Scan for the cell matching the given text and deliver its [x, y] coordinate at center. 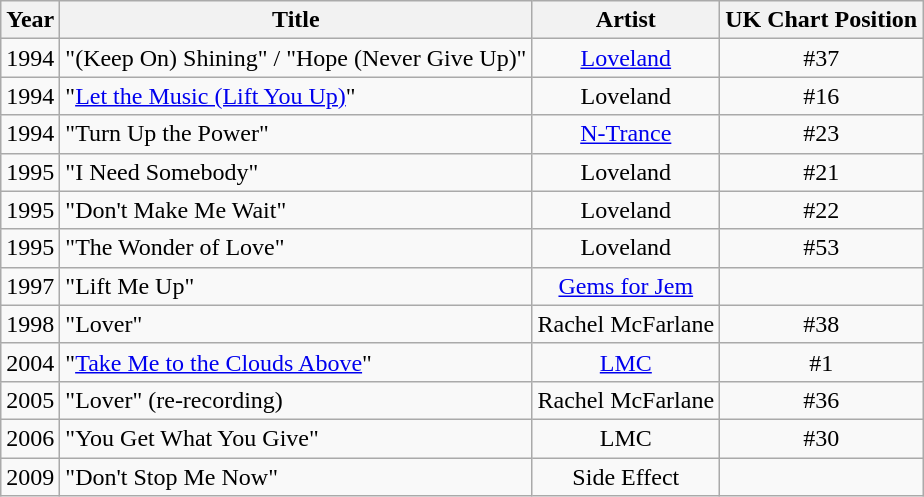
2004 [30, 362]
#30 [822, 438]
"The Wonder of Love" [296, 248]
2009 [30, 477]
1998 [30, 324]
"Lover" (re-recording) [296, 400]
Gems for Jem [626, 286]
#23 [822, 134]
"Lift Me Up" [296, 286]
"Take Me to the Clouds Above" [296, 362]
#36 [822, 400]
Side Effect [626, 477]
"Don't Stop Me Now" [296, 477]
"Don't Make Me Wait" [296, 210]
UK Chart Position [822, 20]
#37 [822, 58]
"(Keep On) Shining" / "Hope (Never Give Up)" [296, 58]
Year [30, 20]
"I Need Somebody" [296, 172]
Artist [626, 20]
#16 [822, 96]
#22 [822, 210]
2005 [30, 400]
"Let the Music (Lift You Up)" [296, 96]
N-Trance [626, 134]
"Turn Up the Power" [296, 134]
#21 [822, 172]
1997 [30, 286]
#1 [822, 362]
"Lover" [296, 324]
"You Get What You Give" [296, 438]
2006 [30, 438]
#53 [822, 248]
Title [296, 20]
#38 [822, 324]
